Return the [X, Y] coordinate for the center point of the cell that contains the specified text.  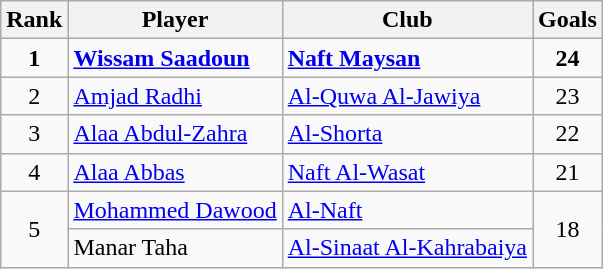
1 [34, 58]
Club [407, 20]
Alaa Abdul-Zahra [175, 134]
Wissam Saadoun [175, 58]
22 [568, 134]
3 [34, 134]
Al-Shorta [407, 134]
Mohammed Dawood [175, 210]
Rank [34, 20]
Goals [568, 20]
Amjad Radhi [175, 96]
Alaa Abbas [175, 172]
23 [568, 96]
Al-Quwa Al-Jawiya [407, 96]
21 [568, 172]
24 [568, 58]
Al-Naft [407, 210]
Al-Sinaat Al-Kahrabaiya [407, 248]
5 [34, 229]
Manar Taha [175, 248]
Player [175, 20]
Naft Al-Wasat [407, 172]
4 [34, 172]
2 [34, 96]
Naft Maysan [407, 58]
18 [568, 229]
